Detect which cell encompasses the target text, then output its [X, Y] center coordinate. 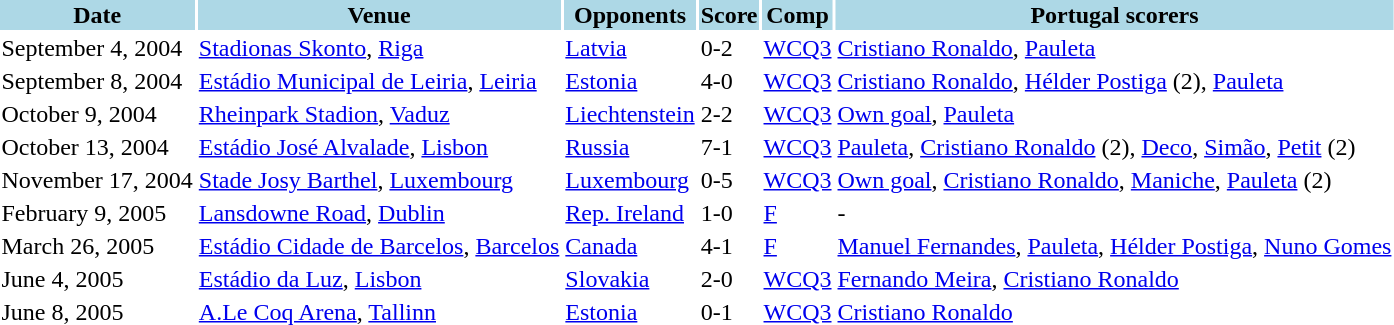
Portugal scorers [1114, 15]
October 9, 2004 [97, 114]
Pauleta, Cristiano Ronaldo (2), Deco, Simão, Petit (2) [1114, 147]
October 13, 2004 [97, 147]
2-2 [729, 114]
Cristiano Ronaldo, Hélder Postiga (2), Pauleta [1114, 81]
Slovakia [630, 279]
4-0 [729, 81]
February 9, 2005 [97, 213]
Stade Josy Barthel, Luxembourg [379, 180]
- [1114, 213]
March 26, 2005 [97, 246]
Venue [379, 15]
Estádio da Luz, Lisbon [379, 279]
June 4, 2005 [97, 279]
7-1 [729, 147]
Fernando Meira, Cristiano Ronaldo [1114, 279]
Opponents [630, 15]
Latvia [630, 48]
0-2 [729, 48]
Cristiano Ronaldo, Pauleta [1114, 48]
November 17, 2004 [97, 180]
Lansdowne Road, Dublin [379, 213]
Comp [798, 15]
Luxembourg [630, 180]
Canada [630, 246]
1-0 [729, 213]
Rheinpark Stadion, Vaduz [379, 114]
Own goal, Pauleta [1114, 114]
Score [729, 15]
4-1 [729, 246]
Estádio Cidade de Barcelos, Barcelos [379, 246]
Estonia [630, 81]
Date [97, 15]
September 4, 2004 [97, 48]
Own goal, Cristiano Ronaldo, Maniche, Pauleta (2) [1114, 180]
Liechtenstein [630, 114]
Rep. Ireland [630, 213]
Estádio Municipal de Leiria, Leiria [379, 81]
Estádio José Alvalade, Lisbon [379, 147]
September 8, 2004 [97, 81]
Manuel Fernandes, Pauleta, Hélder Postiga, Nuno Gomes [1114, 246]
2-0 [729, 279]
Russia [630, 147]
Stadionas Skonto, Riga [379, 48]
0-5 [729, 180]
